Find where the given text appears and provide that cell's center as (x, y) coordinate. 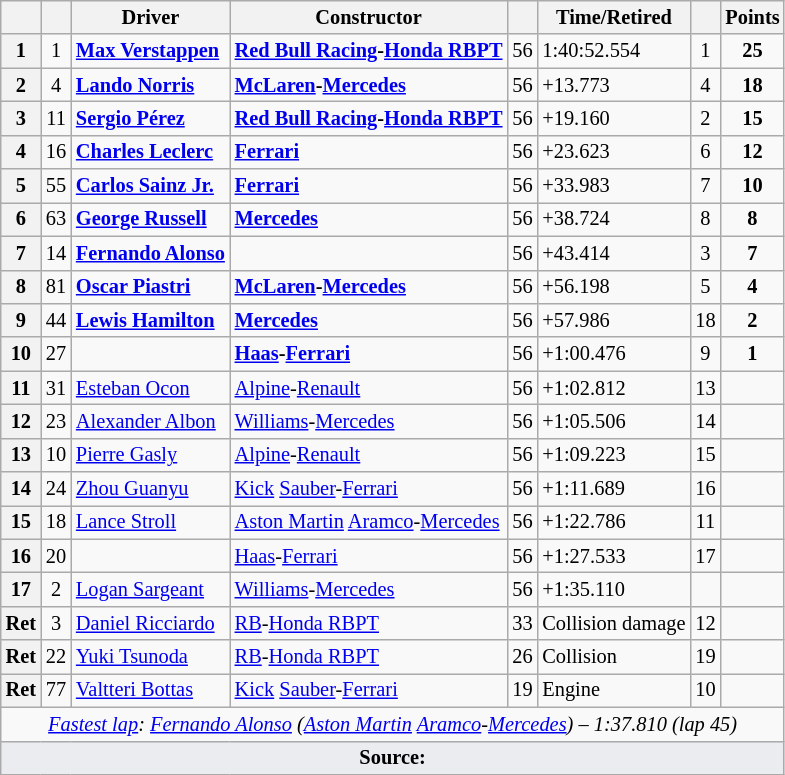
31 (56, 388)
+1:35.110 (614, 589)
+43.414 (614, 253)
Max Verstappen (150, 51)
Lance Stroll (150, 522)
Zhou Guanyu (150, 489)
Logan Sargeant (150, 589)
Constructor (369, 17)
+13.773 (614, 85)
20 (56, 556)
Carlos Sainz Jr. (150, 186)
+33.983 (614, 186)
Engine (614, 690)
22 (56, 657)
33 (522, 623)
Driver (150, 17)
Collision damage (614, 623)
25 (752, 51)
+1:02.812 (614, 388)
Aston Martin Aramco-Mercedes (369, 522)
1:40:52.554 (614, 51)
Collision (614, 657)
Daniel Ricciardo (150, 623)
26 (522, 657)
Fastest lap: Fernando Alonso (Aston Martin Aramco-Mercedes) – 1:37.810 (lap 45) (393, 724)
Valtteri Bottas (150, 690)
+57.986 (614, 320)
55 (56, 186)
77 (56, 690)
George Russell (150, 219)
+1:09.223 (614, 455)
+23.623 (614, 152)
+1:00.476 (614, 354)
Pierre Gasly (150, 455)
Lando Norris (150, 85)
Time/Retired (614, 17)
Alexander Albon (150, 421)
24 (56, 489)
+19.160 (614, 118)
27 (56, 354)
+1:22.786 (614, 522)
+38.724 (614, 219)
44 (56, 320)
81 (56, 287)
Source: (393, 758)
Esteban Ocon (150, 388)
Charles Leclerc (150, 152)
Yuki Tsunoda (150, 657)
Oscar Piastri (150, 287)
Points (752, 17)
Fernando Alonso (150, 253)
+56.198 (614, 287)
63 (56, 219)
Lewis Hamilton (150, 320)
23 (56, 421)
+1:27.533 (614, 556)
+1:05.506 (614, 421)
Sergio Pérez (150, 118)
+1:11.689 (614, 489)
